Provide the (x, y) coordinate of the cell's center where the given text is located.  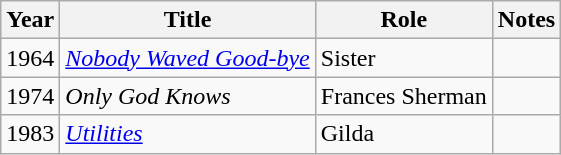
Utilities (188, 134)
Title (188, 20)
Role (404, 20)
Gilda (404, 134)
Nobody Waved Good-bye (188, 58)
Sister (404, 58)
1974 (30, 96)
1964 (30, 58)
Notes (526, 20)
Frances Sherman (404, 96)
Only God Knows (188, 96)
Year (30, 20)
1983 (30, 134)
